Find where the given text appears and provide that cell's center as [x, y] coordinate. 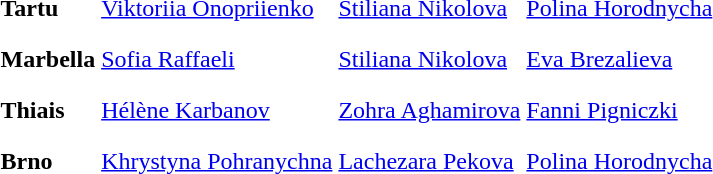
Hélène Karbanov [217, 110]
Sofia Raffaeli [217, 59]
Zohra Aghamirova [430, 110]
Stiliana Nikolova [430, 59]
